Find where the given text appears and provide that cell's center as [x, y] coordinate. 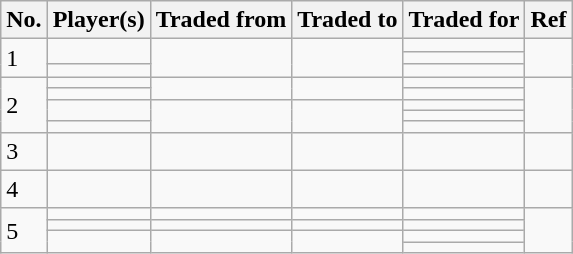
1 [24, 58]
5 [24, 230]
3 [24, 151]
Traded from [220, 20]
Traded for [464, 20]
No. [24, 20]
Traded to [348, 20]
2 [24, 104]
4 [24, 189]
Player(s) [98, 20]
Ref [548, 20]
